Output the (X, Y) coordinate of the center of the cell containing the given text.  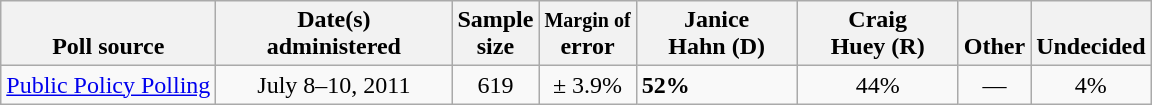
619 (496, 85)
CraigHuey (R) (878, 34)
— (994, 85)
Poll source (108, 34)
4% (1091, 85)
Other (994, 34)
Date(s)administered (334, 34)
Samplesize (496, 34)
44% (878, 85)
July 8–10, 2011 (334, 85)
JaniceHahn (D) (716, 34)
Margin oferror (588, 34)
52% (716, 85)
Public Policy Polling (108, 85)
Undecided (1091, 34)
± 3.9% (588, 85)
